From the cell containing the given text, extract its center point as [x, y] coordinate. 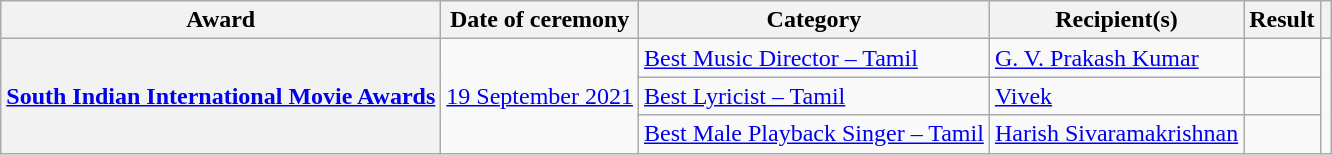
Recipient(s) [1116, 20]
Best Music Director – Tamil [814, 58]
Award [221, 20]
South Indian International Movie Awards [221, 96]
Vivek [1116, 96]
Category [814, 20]
Best Lyricist – Tamil [814, 96]
G. V. Prakash Kumar [1116, 58]
19 September 2021 [540, 96]
Harish Sivaramakrishnan [1116, 134]
Date of ceremony [540, 20]
Result [1282, 20]
Best Male Playback Singer – Tamil [814, 134]
